From the cell containing the given text, extract its center point as [X, Y] coordinate. 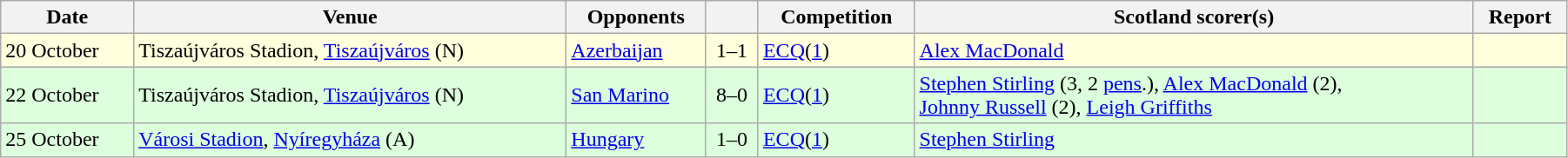
Városi Stadion, Nyíregyháza (A) [350, 140]
1–0 [733, 140]
Opponents [636, 17]
San Marino [636, 95]
Competition [836, 17]
22 October [68, 95]
Scotland scorer(s) [1194, 17]
Report [1519, 17]
Date [68, 17]
Hungary [636, 140]
Venue [350, 17]
Stephen Stirling (3, 2 pens.), Alex MacDonald (2), Johnny Russell (2), Leigh Griffiths [1194, 95]
1–1 [733, 50]
8–0 [733, 95]
Azerbaijan [636, 50]
20 October [68, 50]
25 October [68, 140]
Alex MacDonald [1194, 50]
Stephen Stirling [1194, 140]
